Locate the cell with the specified text and output its (X, Y) center coordinate. 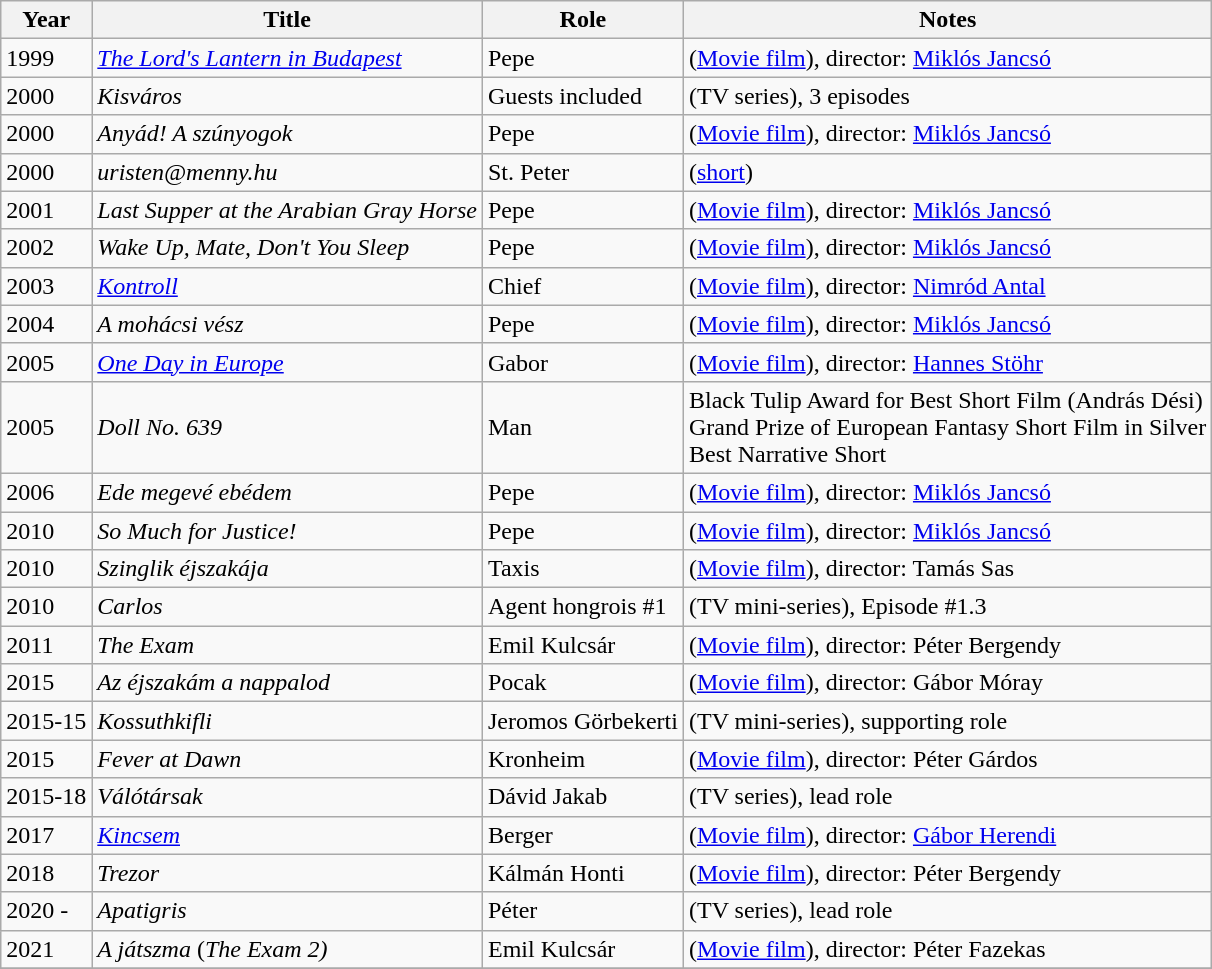
One Day in Europe (288, 362)
Gabor (582, 362)
Válótársak (288, 797)
(TV mini-series), supporting role (947, 721)
Anyád! A szúnyogok (288, 134)
2003 (46, 286)
The Exam (288, 645)
Title (288, 20)
Kincsem (288, 835)
2021 (46, 949)
(Movie film), director: Péter Fazekas (947, 949)
Man (582, 427)
Year (46, 20)
2004 (46, 324)
Apatigris (288, 911)
2011 (46, 645)
2015-18 (46, 797)
Wake Up, Mate, Don't You Sleep (288, 248)
Kontroll (288, 286)
Péter (582, 911)
Notes (947, 20)
2017 (46, 835)
Dávid Jakab (582, 797)
Doll No. 639 (288, 427)
Carlos (288, 607)
The Lord's Lantern in Budapest (288, 58)
Kossuthkifli (288, 721)
So Much for Justice! (288, 531)
Role (582, 20)
(Movie film), director: Péter Gárdos (947, 759)
Trezor (288, 873)
Kisváros (288, 96)
(short) (947, 172)
A mohácsi vész (288, 324)
(Movie film), director: Gábor Móray (947, 683)
1999 (46, 58)
2018 (46, 873)
(Movie film), director: Gábor Herendi (947, 835)
2001 (46, 210)
Jeromos Görbekerti (582, 721)
(Movie film), director: Hannes Stöhr (947, 362)
2020 - (46, 911)
2015-15 (46, 721)
Pocak (582, 683)
Kálmán Honti (582, 873)
Chief (582, 286)
(TV mini-series), Episode #1.3 (947, 607)
Ede megevé ebédem (288, 492)
Agent hongrois #1 (582, 607)
Szinglik éjszakája (288, 569)
Guests included (582, 96)
Black Tulip Award for Best Short Film (András Dési)Grand Prize of European Fantasy Short Film in Silver Best Narrative Short (947, 427)
A játszma (The Exam 2) (288, 949)
(Movie film), director: Nimród Antal (947, 286)
St. Peter (582, 172)
2002 (46, 248)
Last Supper at the Arabian Gray Horse (288, 210)
2006 (46, 492)
(Movie film), director: Tamás Sas (947, 569)
Berger (582, 835)
Az éjszakám a nappalod (288, 683)
Fever at Dawn (288, 759)
Kronheim (582, 759)
Taxis (582, 569)
(TV series), 3 episodes (947, 96)
uristen@menny.hu (288, 172)
